Extract the (X, Y) coordinate from the center of the cell holding the provided text.  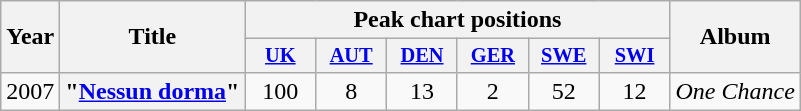
SWI (634, 56)
2007 (30, 91)
12 (634, 91)
52 (564, 91)
100 (280, 91)
13 (422, 91)
GER (492, 56)
DEN (422, 56)
AUT (352, 56)
Year (30, 37)
Peak chart positions (458, 20)
"Nessun dorma" (152, 91)
8 (352, 91)
2 (492, 91)
UK (280, 56)
SWE (564, 56)
Album (735, 37)
One Chance (735, 91)
Title (152, 37)
